Output the [X, Y] coordinate of the center of the cell containing the given text.  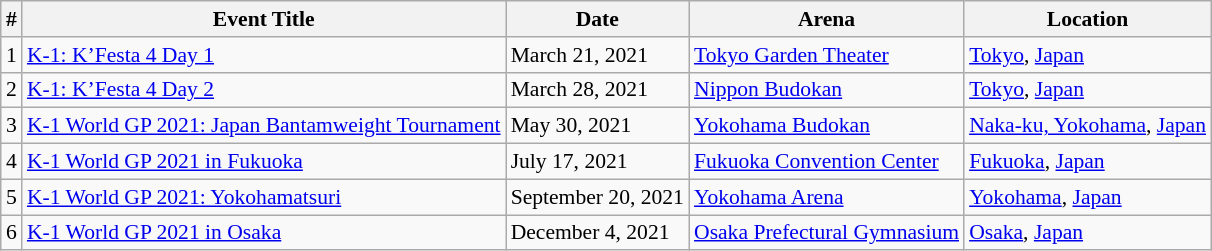
5 [12, 197]
K-1 World GP 2021: Japan Bantamweight Tournament [264, 126]
Tokyo Garden Theater [826, 55]
July 17, 2021 [598, 162]
December 4, 2021 [598, 233]
Yokohama Arena [826, 197]
3 [12, 126]
Nippon Budokan [826, 90]
Arena [826, 19]
K-1 World GP 2021 in Fukuoka [264, 162]
March 28, 2021 [598, 90]
Location [1088, 19]
Yokohama, Japan [1088, 197]
September 20, 2021 [598, 197]
Naka-ku, Yokohama, Japan [1088, 126]
4 [12, 162]
2 [12, 90]
Yokohama Budokan [826, 126]
K-1 World GP 2021: Yokohamatsuri [264, 197]
K-1: K’Festa 4 Day 2 [264, 90]
6 [12, 233]
Fukuoka Convention Center [826, 162]
Date [598, 19]
Fukuoka, Japan [1088, 162]
March 21, 2021 [598, 55]
1 [12, 55]
May 30, 2021 [598, 126]
Event Title [264, 19]
K-1 World GP 2021 in Osaka [264, 233]
K-1: K’Festa 4 Day 1 [264, 55]
Osaka Prefectural Gymnasium [826, 233]
Osaka, Japan [1088, 233]
# [12, 19]
